Output the (x, y) coordinate of the center of the cell containing the given text.  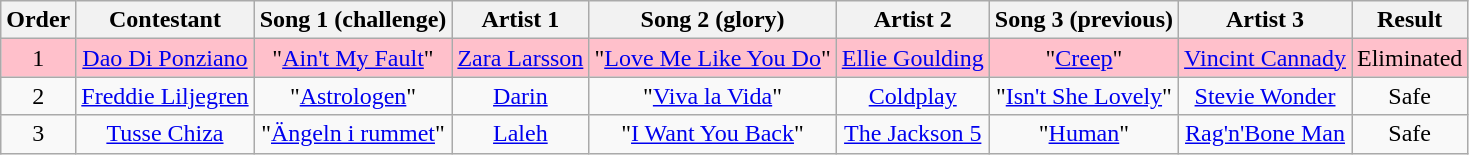
"Ängeln i rummet" (353, 134)
Eliminated (1410, 58)
Ellie Goulding (912, 58)
Laleh (520, 134)
Song 1 (challenge) (353, 20)
Coldplay (912, 96)
Result (1410, 20)
Tusse Chiza (165, 134)
2 (38, 96)
Freddie Liljegren (165, 96)
"Viva la Vida" (712, 96)
"Ain't My Fault" (353, 58)
"Isn't She Lovely" (1084, 96)
Order (38, 20)
"Astrologen" (353, 96)
Zara Larsson (520, 58)
"Love Me Like You Do" (712, 58)
"Human" (1084, 134)
Song 2 (glory) (712, 20)
The Jackson 5 (912, 134)
Rag'n'Bone Man (1266, 134)
1 (38, 58)
Stevie Wonder (1266, 96)
Dao Di Ponziano (165, 58)
Artist 2 (912, 20)
"I Want You Back" (712, 134)
Artist 1 (520, 20)
3 (38, 134)
Darin (520, 96)
Artist 3 (1266, 20)
Song 3 (previous) (1084, 20)
Vincint Cannady (1266, 58)
"Creep" (1084, 58)
Contestant (165, 20)
